For the text-containing cell, return its midpoint in [X, Y] coordinate format. 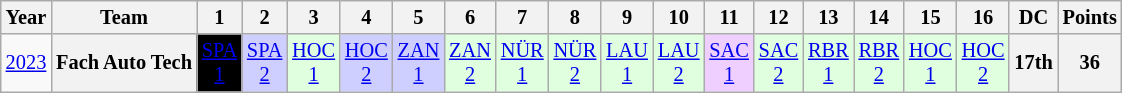
7 [522, 17]
17th [1033, 63]
SPA2 [264, 63]
RBR2 [879, 63]
2 [264, 17]
14 [879, 17]
DC [1033, 17]
15 [930, 17]
SAC2 [778, 63]
Points [1090, 17]
NÜR1 [522, 63]
9 [627, 17]
5 [419, 17]
3 [314, 17]
Team [124, 17]
NÜR2 [576, 63]
Fach Auto Tech [124, 63]
12 [778, 17]
LAU1 [627, 63]
LAU2 [679, 63]
Year [26, 17]
SPA1 [220, 63]
13 [828, 17]
4 [366, 17]
11 [728, 17]
ZAN2 [470, 63]
10 [679, 17]
8 [576, 17]
6 [470, 17]
1 [220, 17]
36 [1090, 63]
RBR1 [828, 63]
ZAN1 [419, 63]
16 [984, 17]
SAC1 [728, 63]
2023 [26, 63]
